From the cell containing the given text, extract its center point as (x, y) coordinate. 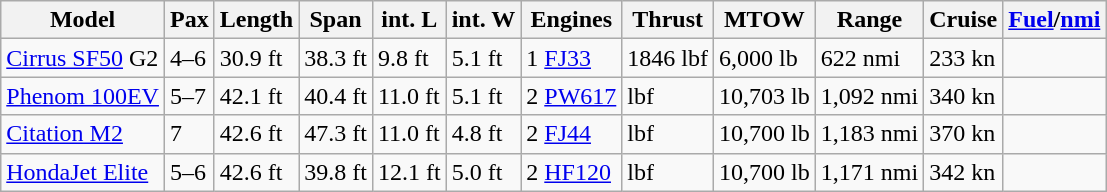
1,092 nmi (869, 96)
10,703 lb (765, 96)
int. W (484, 20)
370 kn (964, 134)
4–6 (189, 58)
9.8 ft (409, 58)
40.4 ft (336, 96)
340 kn (964, 96)
Range (869, 20)
Pax (189, 20)
Citation M2 (83, 134)
MTOW (765, 20)
2 PW617 (572, 96)
Thrust (668, 20)
Length (256, 20)
Fuel/nmi (1054, 20)
342 kn (964, 172)
47.3 ft (336, 134)
1,171 nmi (869, 172)
30.9 ft (256, 58)
5–7 (189, 96)
Cirrus SF50 G2 (83, 58)
1,183 nmi (869, 134)
Phenom 100EV (83, 96)
1846 lbf (668, 58)
Cruise (964, 20)
5.0 ft (484, 172)
Model (83, 20)
4.8 ft (484, 134)
2 FJ44 (572, 134)
HondaJet Elite (83, 172)
233 kn (964, 58)
5–6 (189, 172)
12.1 ft (409, 172)
Engines (572, 20)
39.8 ft (336, 172)
42.1 ft (256, 96)
int. L (409, 20)
7 (189, 134)
38.3 ft (336, 58)
2 HF120 (572, 172)
1 FJ33 (572, 58)
Span (336, 20)
622 nmi (869, 58)
6,000 lb (765, 58)
